Search for the cell housing the specified text and yield its (X, Y) center coordinate. 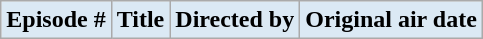
Directed by (235, 20)
Episode # (56, 20)
Original air date (392, 20)
Title (140, 20)
